Detect which cell encompasses the target text, then output its [x, y] center coordinate. 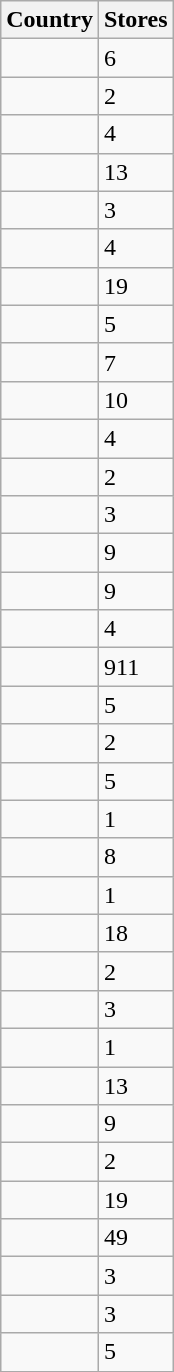
Country [50, 20]
8 [136, 857]
10 [136, 400]
Stores [136, 20]
49 [136, 1238]
911 [136, 667]
7 [136, 362]
18 [136, 933]
6 [136, 58]
